Output the [x, y] coordinate of the center of the cell containing the given text.  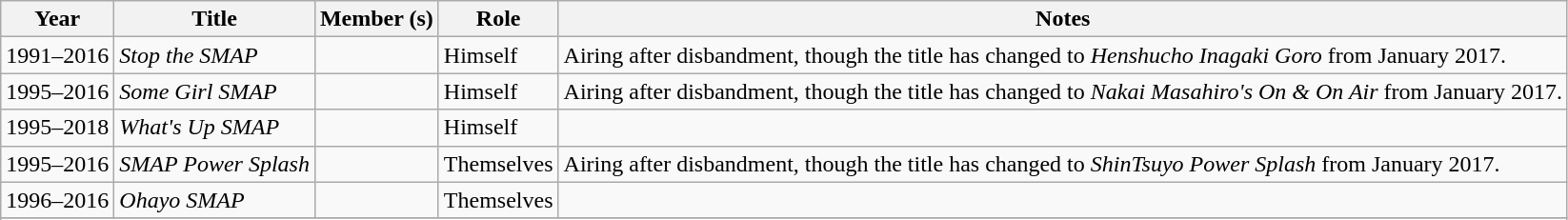
Airing after disbandment, though the title has changed to ShinTsuyo Power Splash from January 2017. [1063, 164]
Ohayo SMAP [215, 200]
Title [215, 19]
Role [498, 19]
1996–2016 [57, 200]
Member (s) [376, 19]
Year [57, 19]
What's Up SMAP [215, 128]
SMAP Power Splash [215, 164]
Some Girl SMAP [215, 91]
Stop the SMAP [215, 55]
1995–2018 [57, 128]
Notes [1063, 19]
1991–2016 [57, 55]
Airing after disbandment, though the title has changed to Nakai Masahiro's On & On Air from January 2017. [1063, 91]
Airing after disbandment, though the title has changed to Henshucho Inagaki Goro from January 2017. [1063, 55]
